Locate the cell with the specified text and output its (x, y) center coordinate. 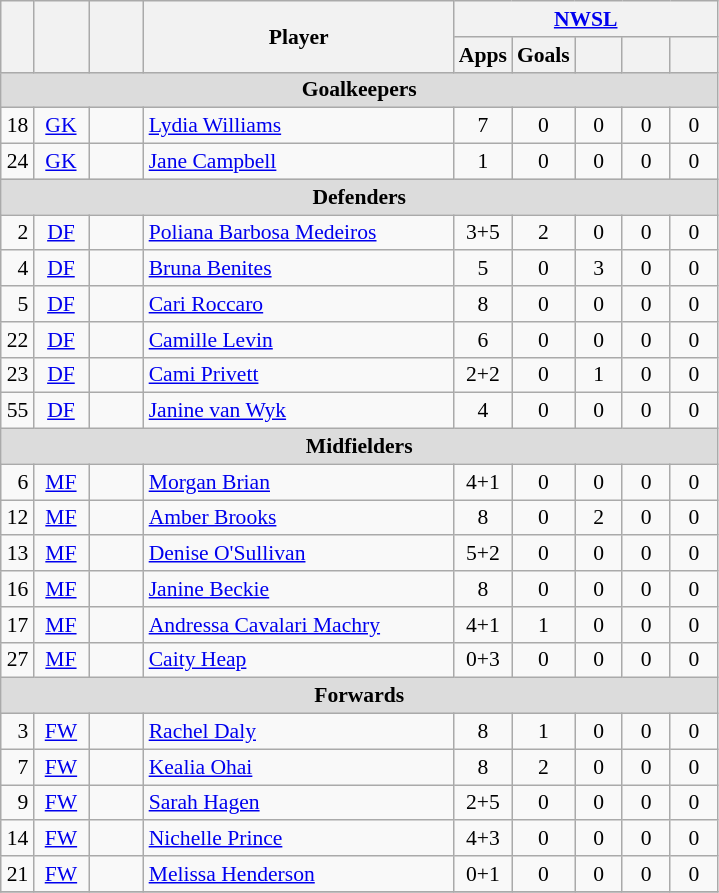
Janine Beckie (299, 589)
16 (18, 589)
5+2 (483, 554)
Forwards (360, 696)
Melissa Henderson (299, 874)
Cari Roccaro (299, 304)
23 (18, 375)
Defenders (360, 197)
18 (18, 126)
0+1 (483, 874)
Lydia Williams (299, 126)
Janine van Wyk (299, 411)
22 (18, 340)
Apps (483, 55)
Andressa Cavalari Machry (299, 625)
Cami Privett (299, 375)
Camille Levin (299, 340)
Caity Heap (299, 660)
Kealia Ohai (299, 767)
17 (18, 625)
21 (18, 874)
24 (18, 162)
13 (18, 554)
Bruna Benites (299, 269)
12 (18, 518)
Poliana Barbosa Medeiros (299, 233)
Sarah Hagen (299, 803)
Goals (544, 55)
Player (299, 36)
3+5 (483, 233)
Nichelle Prince (299, 839)
Denise O'Sullivan (299, 554)
4+3 (483, 839)
Amber Brooks (299, 518)
55 (18, 411)
Jane Campbell (299, 162)
NWSL (586, 19)
Rachel Daly (299, 732)
27 (18, 660)
Goalkeepers (360, 90)
0+3 (483, 660)
2+2 (483, 375)
Midfielders (360, 447)
2+5 (483, 803)
14 (18, 839)
Morgan Brian (299, 482)
9 (18, 803)
